Identify which cell holds the provided text, then report its (X, Y) central coordinate. 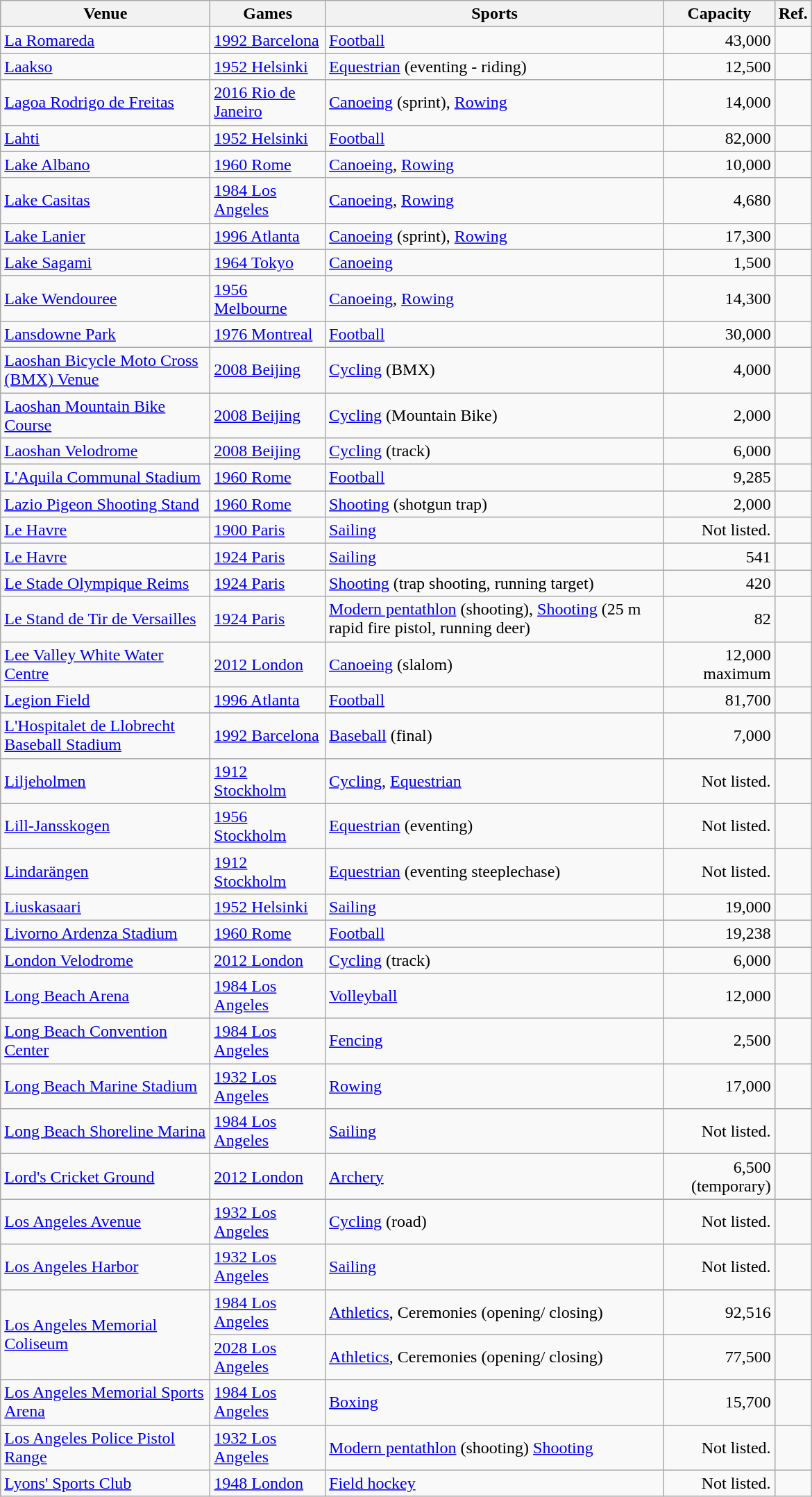
Lake Lanier (105, 236)
London Velodrome (105, 960)
43,000 (720, 40)
81,700 (720, 700)
Le Stand de Tir de Versailles (105, 619)
14,000 (720, 103)
Canoeing (slalom) (495, 664)
1,500 (720, 262)
Shooting (shotgun trap) (495, 504)
1956 Melbourne (268, 299)
Legion Field (105, 700)
Volleyball (495, 996)
Modern pentathlon (shooting) Shooting (495, 1447)
17,000 (720, 1086)
420 (720, 583)
Lord's Cricket Ground (105, 1176)
Sports (495, 14)
Long Beach Shoreline Marina (105, 1132)
Boxing (495, 1403)
Laoshan Velodrome (105, 451)
Los Angeles Harbor (105, 1266)
Cycling (road) (495, 1222)
Liljeholmen (105, 780)
La Romareda (105, 40)
Games (268, 14)
6,500 (temporary) (720, 1176)
Long Beach Marine Stadium (105, 1086)
Laoshan Mountain Bike Course (105, 415)
Lake Wendouree (105, 299)
Venue (105, 14)
Laoshan Bicycle Moto Cross (BMX) Venue (105, 369)
Lahti (105, 138)
Lindarängen (105, 871)
17,300 (720, 236)
12,000 (720, 996)
82,000 (720, 138)
1964 Tokyo (268, 262)
2,500 (720, 1042)
Los Angeles Memorial Sports Arena (105, 1403)
12,500 (720, 67)
1956 Stockholm (268, 826)
Cycling (BMX) (495, 369)
Modern pentathlon (shooting), Shooting (25 m rapid fire pistol, running deer) (495, 619)
9,285 (720, 478)
Capacity (720, 14)
1976 Montreal (268, 334)
541 (720, 557)
1900 Paris (268, 530)
Cycling, Equestrian (495, 780)
Long Beach Convention Center (105, 1042)
30,000 (720, 334)
L'Hospitalet de Llobrecht Baseball Stadium (105, 736)
Lake Albano (105, 165)
12,000 maximum (720, 664)
82 (720, 619)
Los Angeles Memorial Coliseum (105, 1335)
2016 Rio de Janeiro (268, 103)
77,500 (720, 1357)
Ref. (793, 14)
Shooting (trap shooting, running target) (495, 583)
L'Aquila Communal Stadium (105, 478)
Lake Casitas (105, 200)
Lill-Jansskogen (105, 826)
Le Stade Olympique Reims (105, 583)
Fencing (495, 1042)
1948 London (268, 1483)
2028 Los Angeles (268, 1357)
Archery (495, 1176)
Cycling (Mountain Bike) (495, 415)
Long Beach Arena (105, 996)
Lagoa Rodrigo de Freitas (105, 103)
Equestrian (eventing) (495, 826)
Canoeing (495, 262)
15,700 (720, 1403)
4,000 (720, 369)
Lansdowne Park (105, 334)
Lake Sagami (105, 262)
Lazio Pigeon Shooting Stand (105, 504)
14,300 (720, 299)
92,516 (720, 1312)
19,000 (720, 907)
7,000 (720, 736)
Baseball (final) (495, 736)
Liuskasaari (105, 907)
Equestrian (eventing steeplechase) (495, 871)
Los Angeles Avenue (105, 1222)
Laakso (105, 67)
Rowing (495, 1086)
Equestrian (eventing - riding) (495, 67)
Lyons' Sports Club (105, 1483)
4,680 (720, 200)
Los Angeles Police Pistol Range (105, 1447)
10,000 (720, 165)
Field hockey (495, 1483)
Livorno Ardenza Stadium (105, 933)
19,238 (720, 933)
Lee Valley White Water Centre (105, 664)
